Output the (X, Y) coordinate of the center of the cell containing the given text.  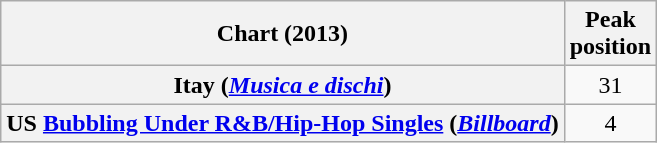
Itay (Musica e dischi) (282, 85)
US Bubbling Under R&B/Hip-Hop Singles (Billboard) (282, 123)
Peakposition (610, 34)
Chart (2013) (282, 34)
4 (610, 123)
31 (610, 85)
